Search for the cell housing the specified text and yield its (X, Y) center coordinate. 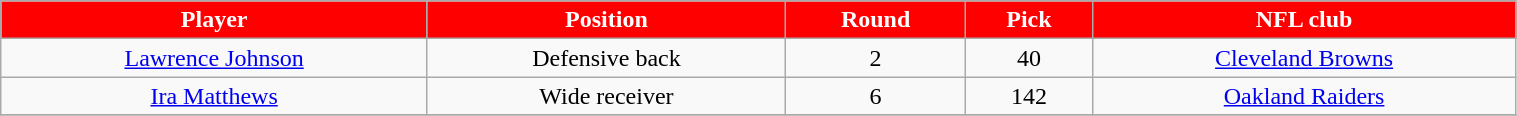
Pick (1029, 20)
Ira Matthews (214, 96)
142 (1029, 96)
Round (875, 20)
Oakland Raiders (1304, 96)
NFL club (1304, 20)
Position (606, 20)
Wide receiver (606, 96)
6 (875, 96)
2 (875, 58)
Defensive back (606, 58)
Player (214, 20)
Lawrence Johnson (214, 58)
40 (1029, 58)
Cleveland Browns (1304, 58)
